Extract the (x, y) coordinate from the center of the cell holding the provided text.  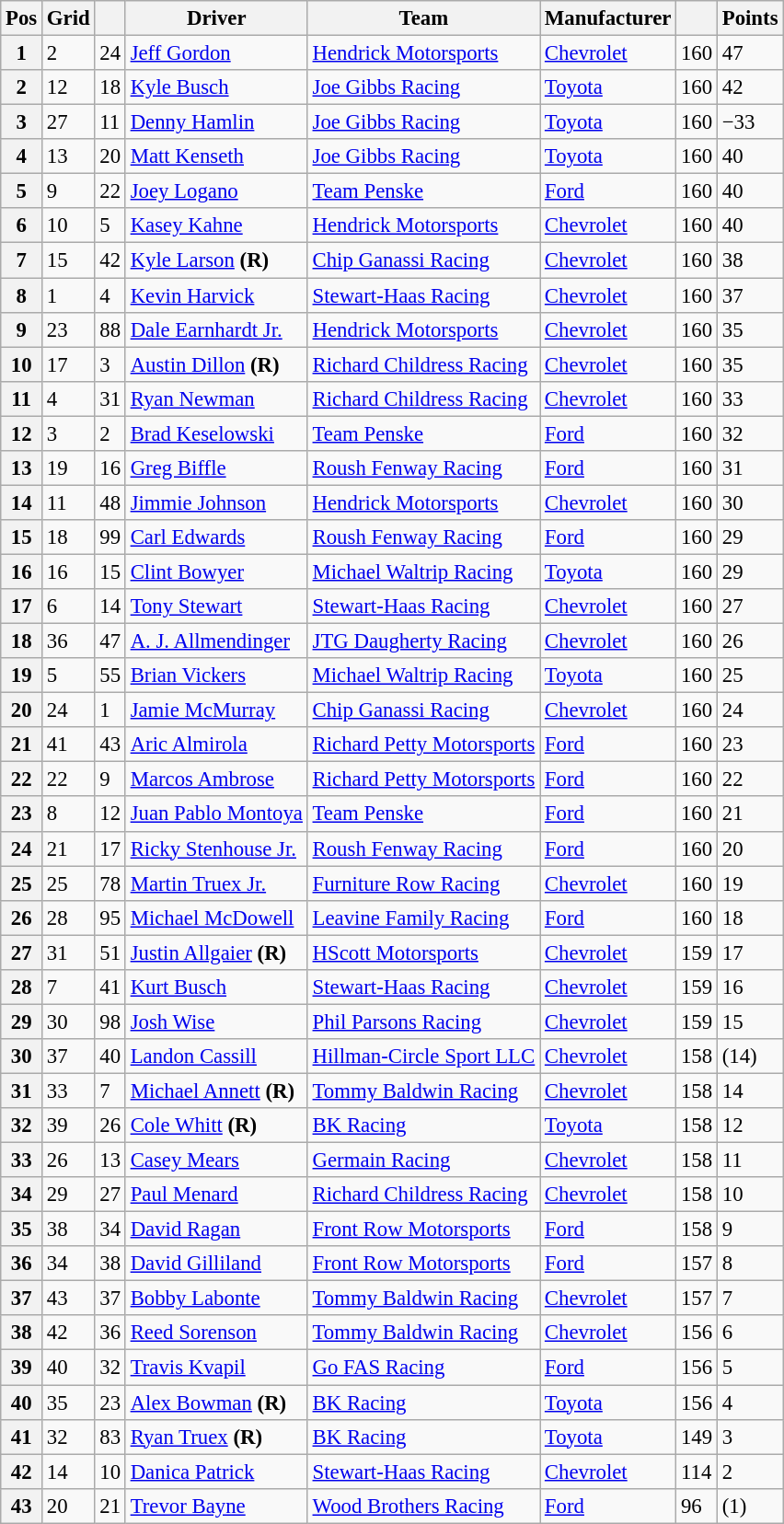
Jeff Gordon (216, 53)
Reed Sorenson (216, 1333)
Ricky Stenhouse Jr. (216, 849)
Furniture Row Racing (423, 883)
David Ragan (216, 1230)
Grid (68, 18)
Phil Parsons Racing (423, 1022)
78 (110, 883)
Casey Mears (216, 1160)
Clint Bowyer (216, 571)
Kevin Harvick (216, 295)
Joey Logano (216, 191)
Austin Dillon (R) (216, 364)
Trevor Bayne (216, 1506)
Bobby Labonte (216, 1299)
Denny Hamlin (216, 122)
−33 (749, 122)
Paul Menard (216, 1195)
Alex Bowman (R) (216, 1403)
Brian Vickers (216, 675)
Hillman-Circle Sport LLC (423, 1056)
Martin Truex Jr. (216, 883)
Travis Kvapil (216, 1368)
Tony Stewart (216, 606)
99 (110, 537)
Juan Pablo Montoya (216, 814)
(14) (749, 1056)
(1) (749, 1506)
Manufacturer (608, 18)
149 (698, 1437)
Driver (216, 18)
Jamie McMurray (216, 710)
Marcos Ambrose (216, 779)
98 (110, 1022)
55 (110, 675)
51 (110, 952)
HScott Motorsports (423, 952)
96 (698, 1506)
Pos (22, 18)
Landon Cassill (216, 1056)
Kurt Busch (216, 987)
Greg Biffle (216, 468)
Wood Brothers Racing (423, 1506)
Danica Patrick (216, 1472)
A. J. Allmendinger (216, 641)
Josh Wise (216, 1022)
JTG Daugherty Racing (423, 641)
Leavine Family Racing (423, 918)
Points (749, 18)
88 (110, 329)
Michael Annett (R) (216, 1091)
Ryan Newman (216, 398)
Brad Keselowski (216, 433)
David Gilliland (216, 1264)
Aric Almirola (216, 745)
48 (110, 502)
Dale Earnhardt Jr. (216, 329)
Team (423, 18)
Cole Whitt (R) (216, 1126)
Ryan Truex (R) (216, 1437)
83 (110, 1437)
Go FAS Racing (423, 1368)
Jimmie Johnson (216, 502)
95 (110, 918)
Kasey Kahne (216, 225)
Kyle Larson (R) (216, 260)
Germain Racing (423, 1160)
Michael McDowell (216, 918)
Justin Allgaier (R) (216, 952)
114 (698, 1472)
Carl Edwards (216, 537)
Matt Kenseth (216, 156)
Kyle Busch (216, 87)
